Return the (x, y) coordinate for the center point of the cell that contains the specified text.  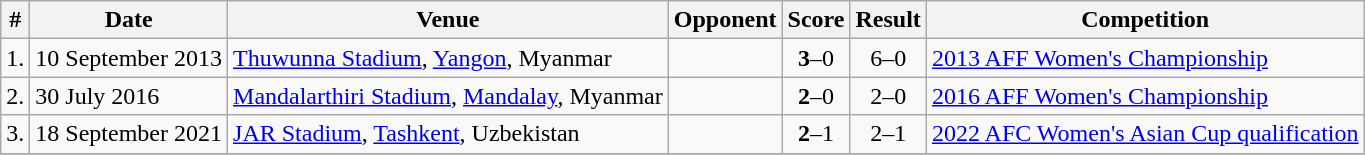
Thuwunna Stadium, Yangon, Myanmar (448, 58)
JAR Stadium, Tashkent, Uzbekistan (448, 134)
Venue (448, 20)
18 September 2021 (129, 134)
3. (16, 134)
Date (129, 20)
Mandalarthiri Stadium, Mandalay, Myanmar (448, 96)
6–0 (888, 58)
Opponent (725, 20)
30 July 2016 (129, 96)
# (16, 20)
2. (16, 96)
Result (888, 20)
2016 AFF Women's Championship (1145, 96)
2022 AFC Women's Asian Cup qualification (1145, 134)
2013 AFF Women's Championship (1145, 58)
Score (816, 20)
3–0 (816, 58)
1. (16, 58)
10 September 2013 (129, 58)
Competition (1145, 20)
